From the cell containing the given text, extract its center point as (x, y) coordinate. 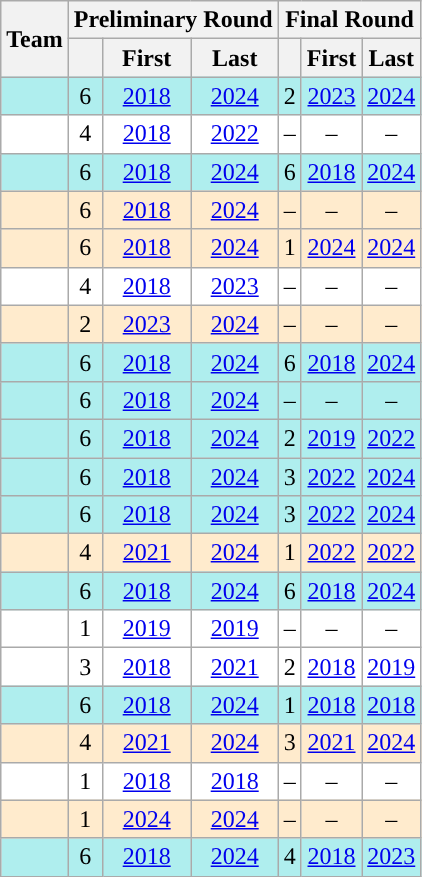
Team (35, 39)
Final Round (349, 20)
Preliminary Round (173, 20)
